Extract the [X, Y] coordinate from the center of the cell holding the provided text.  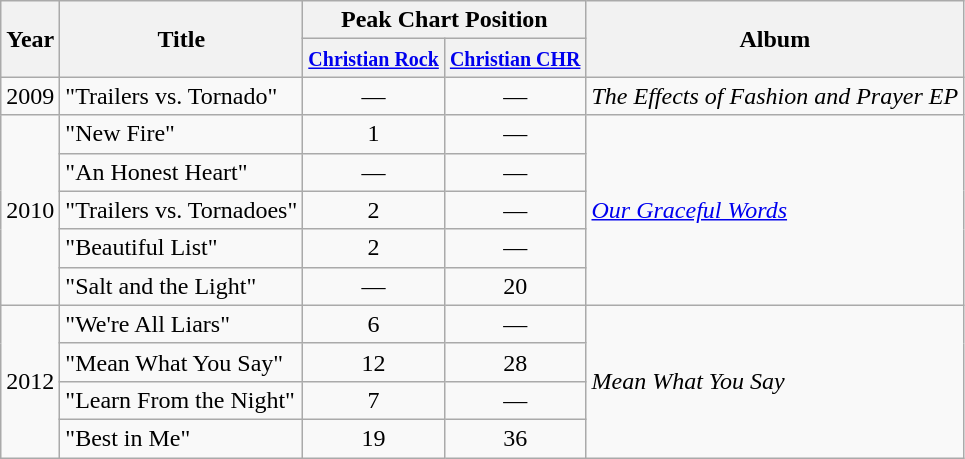
Christian CHR [515, 58]
The Effects of Fashion and Prayer EP [775, 96]
19 [374, 438]
"Beautiful List" [182, 248]
"Learn From the Night" [182, 400]
1 [374, 134]
Christian Rock [374, 58]
7 [374, 400]
2010 [30, 210]
20 [515, 286]
"New Fire" [182, 134]
36 [515, 438]
6 [374, 324]
28 [515, 362]
Our Graceful Words [775, 210]
Album [775, 39]
"An Honest Heart" [182, 172]
"Trailers vs. Tornado" [182, 96]
Title [182, 39]
12 [374, 362]
2012 [30, 381]
"Mean What You Say" [182, 362]
"Salt and the Light" [182, 286]
"Trailers vs. Tornadoes" [182, 210]
"Best in Me" [182, 438]
Mean What You Say [775, 381]
Peak Chart Position [444, 20]
"We're All Liars" [182, 324]
Year [30, 39]
2009 [30, 96]
